Scan for the cell matching the given text and deliver its [X, Y] coordinate at center. 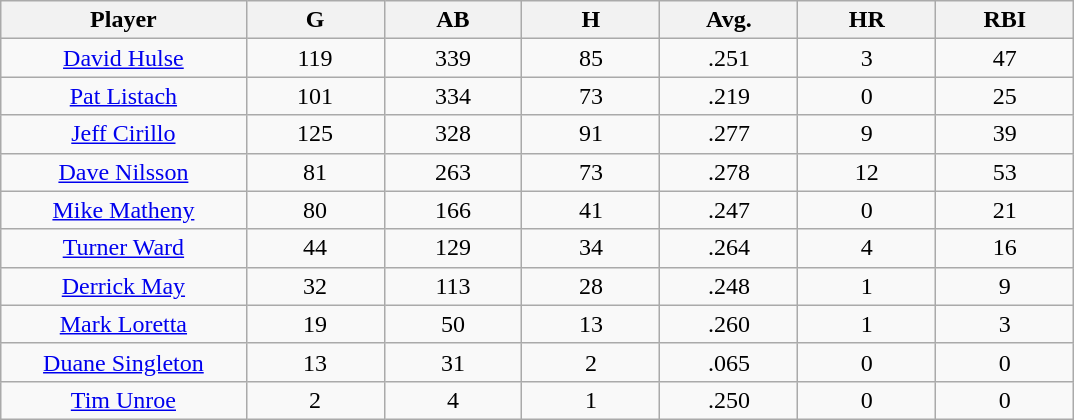
119 [315, 58]
263 [453, 172]
129 [453, 248]
34 [591, 248]
39 [1005, 134]
25 [1005, 96]
32 [315, 286]
.264 [729, 248]
80 [315, 210]
Avg. [729, 20]
.260 [729, 324]
31 [453, 362]
12 [867, 172]
David Hulse [124, 58]
21 [1005, 210]
AB [453, 20]
85 [591, 58]
Pat Listach [124, 96]
101 [315, 96]
Mike Matheny [124, 210]
44 [315, 248]
G [315, 20]
91 [591, 134]
.250 [729, 400]
166 [453, 210]
Player [124, 20]
.278 [729, 172]
328 [453, 134]
Dave Nilsson [124, 172]
50 [453, 324]
HR [867, 20]
Jeff Cirillo [124, 134]
Tim Unroe [124, 400]
125 [315, 134]
113 [453, 286]
.065 [729, 362]
.247 [729, 210]
Duane Singleton [124, 362]
Turner Ward [124, 248]
RBI [1005, 20]
53 [1005, 172]
Derrick May [124, 286]
28 [591, 286]
16 [1005, 248]
334 [453, 96]
.248 [729, 286]
19 [315, 324]
.277 [729, 134]
H [591, 20]
Mark Loretta [124, 324]
.219 [729, 96]
.251 [729, 58]
81 [315, 172]
47 [1005, 58]
41 [591, 210]
339 [453, 58]
